Return (x, y) of the center of cell containing provided text 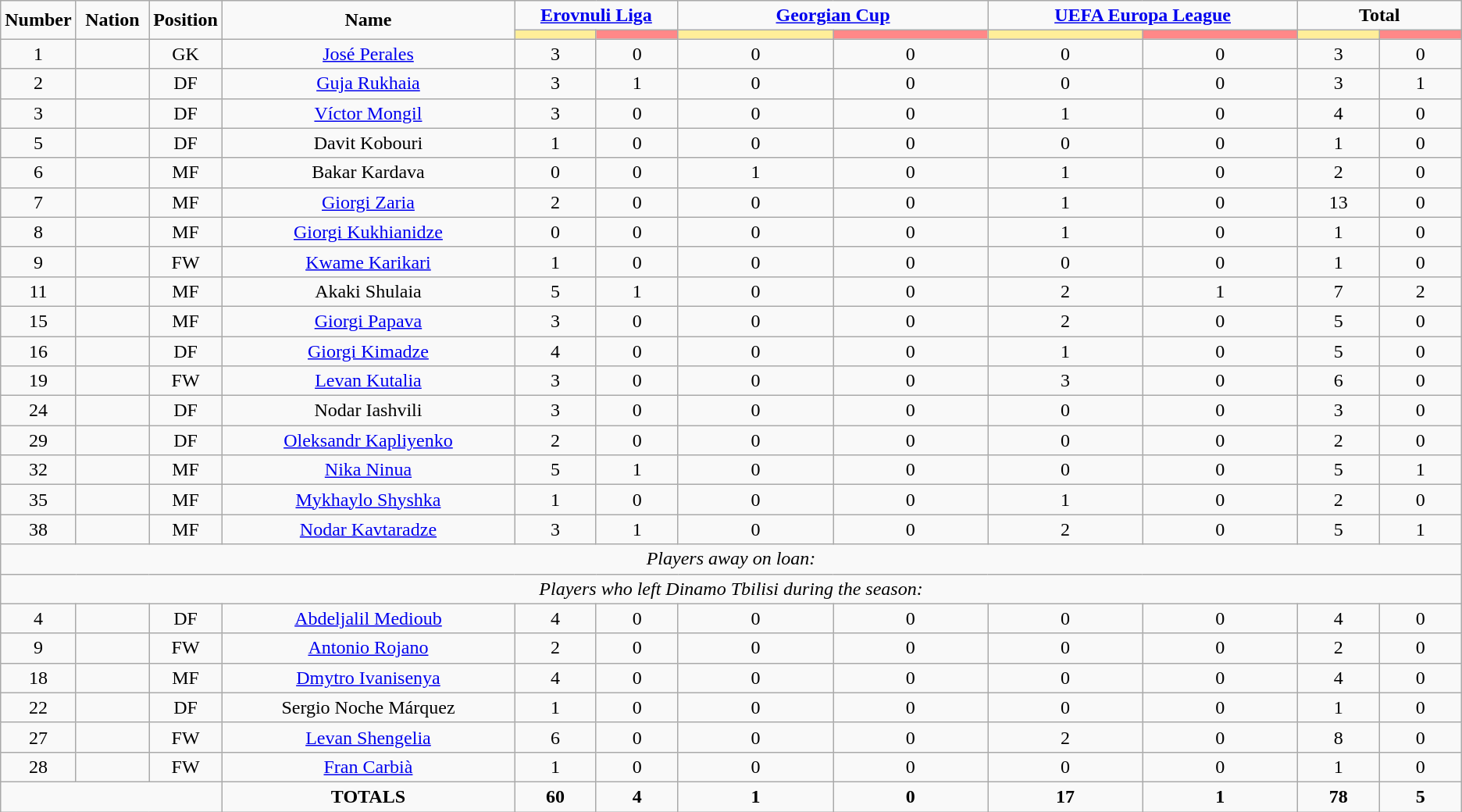
Giorgi Kukhianidze (368, 232)
Levan Shengelia (368, 737)
Mykhaylo Shyshka (368, 500)
78 (1339, 796)
Name (368, 20)
Players away on loan: (731, 559)
José Perales (368, 54)
Nation (112, 20)
35 (38, 500)
Fran Carbià (368, 767)
28 (38, 767)
Oleksandr Kapliyenko (368, 440)
Sergio Noche Márquez (368, 707)
27 (38, 737)
22 (38, 707)
13 (1339, 202)
Total (1379, 16)
60 (554, 796)
Davit Kobouri (368, 143)
Levan Kutalia (368, 381)
Position (186, 20)
Nodar Kavtaradze (368, 529)
TOTALS (368, 796)
UEFA Europa League (1143, 16)
29 (38, 440)
Dmytro Ivanisenya (368, 678)
Number (38, 20)
Kwame Karikari (368, 262)
Giorgi Zaria (368, 202)
18 (38, 678)
32 (38, 470)
Georgian Cup (833, 16)
Antonio Rojano (368, 648)
16 (38, 351)
19 (38, 381)
Abdeljalil Medioub (368, 618)
Akaki Shulaia (368, 291)
Víctor Mongil (368, 113)
Guja Rukhaia (368, 84)
17 (1065, 796)
Bakar Kardava (368, 173)
Erovnuli Liga (596, 16)
15 (38, 321)
Nodar Iashvili (368, 411)
Giorgi Papava (368, 321)
Giorgi Kimadze (368, 351)
Nika Ninua (368, 470)
11 (38, 291)
GK (186, 54)
24 (38, 411)
38 (38, 529)
Players who left Dinamo Tbilisi during the season: (731, 589)
